Find where the given text appears and provide that cell's center as [x, y] coordinate. 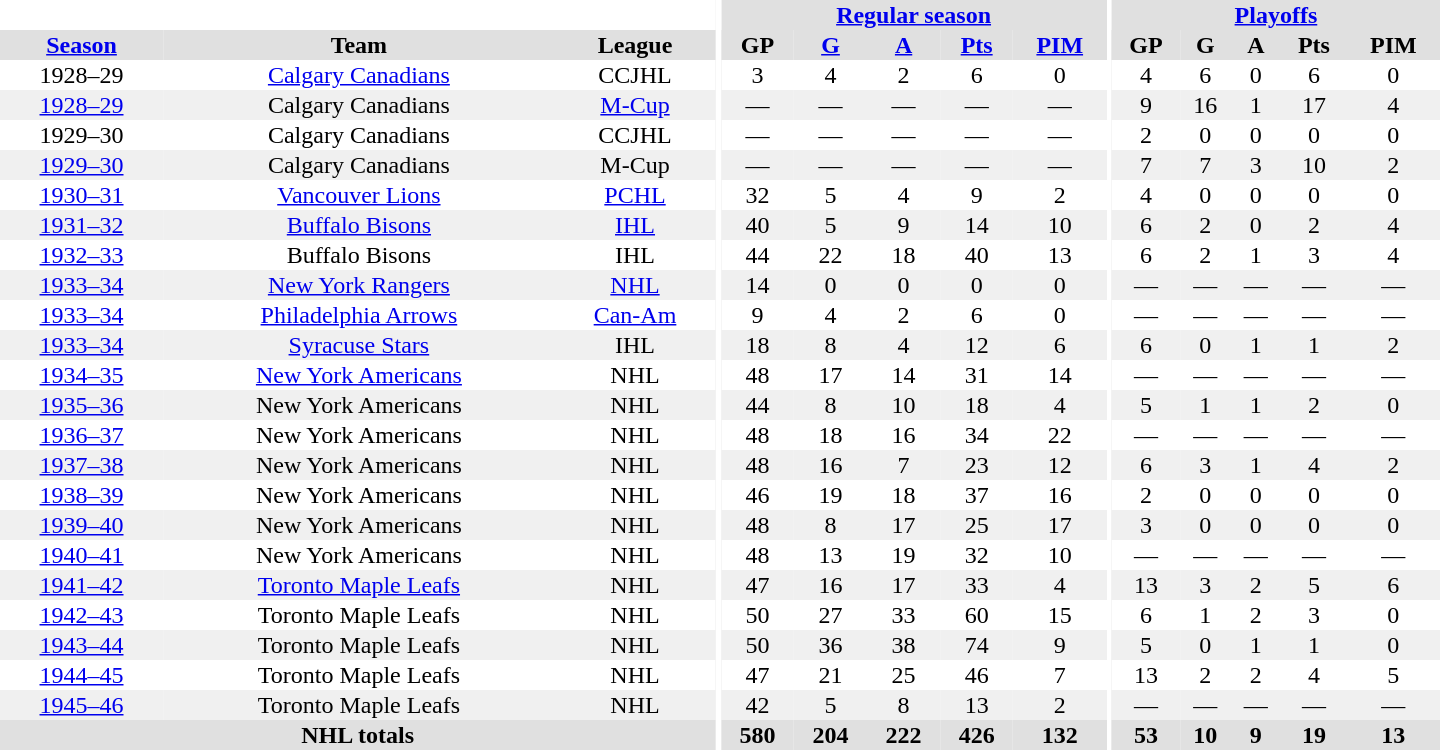
Philadelphia Arrows [359, 315]
42 [758, 705]
74 [976, 645]
1942–43 [82, 615]
1940–41 [82, 555]
1938–39 [82, 495]
204 [830, 735]
27 [830, 615]
1932–33 [82, 255]
580 [758, 735]
1944–45 [82, 675]
1941–42 [82, 585]
426 [976, 735]
1937–38 [82, 465]
34 [976, 435]
21 [830, 675]
Syracuse Stars [359, 345]
37 [976, 495]
38 [904, 645]
Playoffs [1276, 15]
Team [359, 45]
36 [830, 645]
1945–46 [82, 705]
Vancouver Lions [359, 195]
New York Rangers [359, 285]
1936–37 [82, 435]
1931–32 [82, 225]
60 [976, 615]
PCHL [636, 195]
NHL totals [358, 735]
15 [1060, 615]
Season [82, 45]
31 [976, 375]
1934–35 [82, 375]
League [636, 45]
222 [904, 735]
132 [1060, 735]
1930–31 [82, 195]
Regular season [914, 15]
Can-Am [636, 315]
23 [976, 465]
53 [1146, 735]
1935–36 [82, 405]
1943–44 [82, 645]
1939–40 [82, 525]
